Determine the [x, y] coordinate at the center of the cell enclosing the given text.  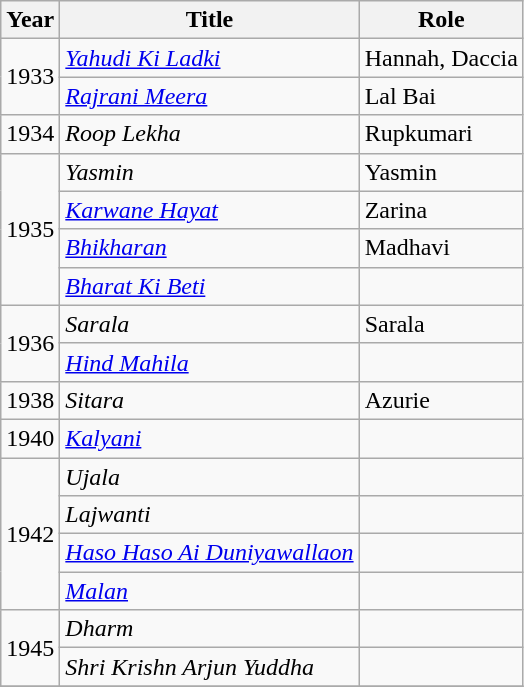
Year [30, 20]
Malan [210, 591]
1945 [30, 648]
Sitara [210, 400]
Bharat Ki Beti [210, 286]
Lajwanti [210, 515]
Azurie [441, 400]
1940 [30, 438]
Dharm [210, 629]
1938 [30, 400]
Lal Bai [441, 96]
Karwane Hayat [210, 210]
Bhikharan [210, 248]
1933 [30, 77]
Haso Haso Ai Duniyawallaon [210, 553]
Title [210, 20]
Zarina [441, 210]
Hannah, Daccia [441, 58]
Role [441, 20]
1935 [30, 229]
Hind Mahila [210, 362]
1936 [30, 343]
Shri Krishn Arjun Yuddha [210, 667]
1942 [30, 534]
Rupkumari [441, 134]
Madhavi [441, 248]
Roop Lekha [210, 134]
Kalyani [210, 438]
1934 [30, 134]
Yahudi Ki Ladki [210, 58]
Rajrani Meera [210, 96]
Ujala [210, 477]
